Provide the (X, Y) coordinate of the cell's center where the given text is located.  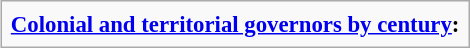
Colonial and territorial governors by century: (235, 24)
